Return the [X, Y] coordinate for the center point of the cell that contains the specified text.  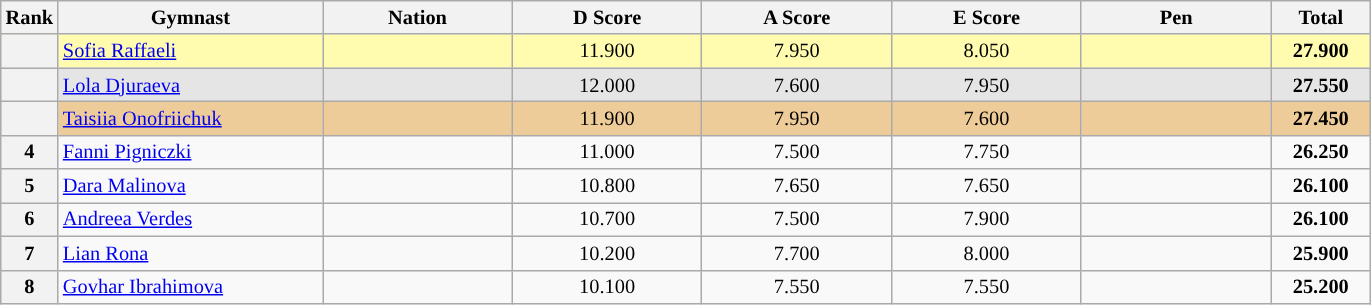
25.900 [1321, 253]
27.550 [1321, 85]
D Score [607, 17]
Fanni Pigniczki [190, 152]
Taisiia Onofriichuk [190, 118]
Nation [418, 17]
10.100 [607, 287]
8 [30, 287]
10.200 [607, 253]
Sofia Raffaeli [190, 51]
7.700 [797, 253]
7.900 [987, 219]
7 [30, 253]
12.000 [607, 85]
6 [30, 219]
10.800 [607, 186]
8.050 [987, 51]
Rank [30, 17]
Pen [1176, 17]
4 [30, 152]
Govhar Ibrahimova [190, 287]
Lian Rona [190, 253]
Dara Malinova [190, 186]
A Score [797, 17]
Andreea Verdes [190, 219]
27.450 [1321, 118]
11.000 [607, 152]
25.200 [1321, 287]
7.750 [987, 152]
E Score [987, 17]
Total [1321, 17]
5 [30, 186]
8.000 [987, 253]
26.250 [1321, 152]
27.900 [1321, 51]
Lola Djuraeva [190, 85]
10.700 [607, 219]
Gymnast [190, 17]
